Return (x, y) of the center of cell containing provided text 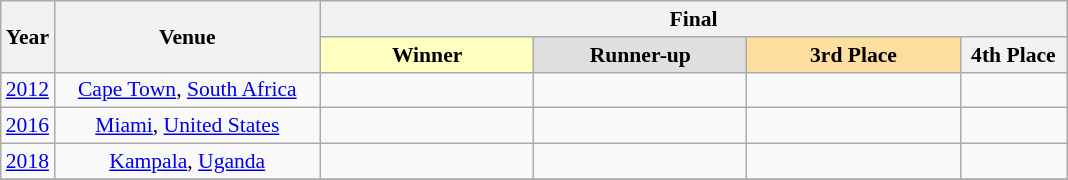
Final (694, 19)
Cape Town, South Africa (187, 90)
Venue (187, 36)
4th Place (1014, 55)
2012 (28, 90)
Miami, United States (187, 126)
2018 (28, 162)
2016 (28, 126)
Winner (428, 55)
Year (28, 36)
3rd Place (854, 55)
Kampala, Uganda (187, 162)
Runner-up (640, 55)
